Extract the (X, Y) coordinate from the center of the cell holding the provided text.  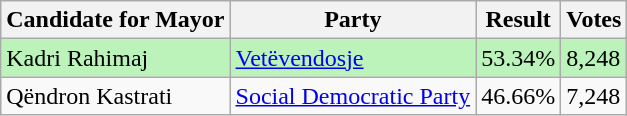
Party (353, 20)
Result (518, 20)
Kadri Rahimaj (116, 58)
Candidate for Mayor (116, 20)
46.66% (518, 96)
Qëndron Kastrati (116, 96)
Vetëvendosje (353, 58)
Social Democratic Party (353, 96)
Votes (594, 20)
7,248 (594, 96)
8,248 (594, 58)
53.34% (518, 58)
